Capture the cell that displays the provided text and extract its (x, y) central coordinate. 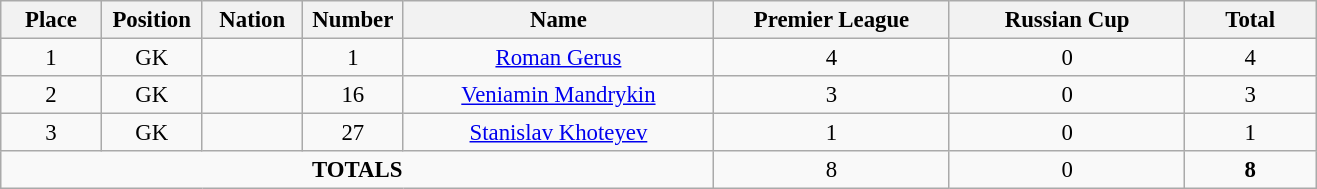
Russian Cup (1067, 20)
Total (1250, 20)
16 (354, 95)
Premier League (832, 20)
Place (52, 20)
2 (52, 95)
Roman Gerus (558, 58)
Number (354, 20)
Name (558, 20)
Stanislav Khoteyev (558, 133)
27 (354, 133)
Veniamin Mandrykin (558, 95)
Nation (252, 20)
Position (152, 20)
TOTALS (358, 170)
